Determine the (x, y) coordinate at the center of the cell enclosing the given text.  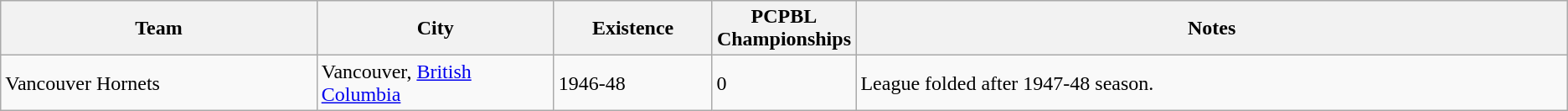
1946-48 (633, 82)
0 (784, 82)
Existence (633, 29)
Notes (1211, 29)
Vancouver, British Columbia (436, 82)
City (436, 29)
PCPBL Championships (784, 29)
Vancouver Hornets (159, 82)
Team (159, 29)
League folded after 1947-48 season. (1211, 82)
